Identify which cell holds the provided text, then report its [x, y] central coordinate. 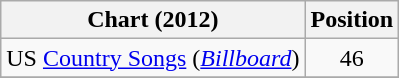
US Country Songs (Billboard) [153, 58]
Position [352, 20]
Chart (2012) [153, 20]
46 [352, 58]
